Extract the [x, y] coordinate from the center of the cell holding the provided text.  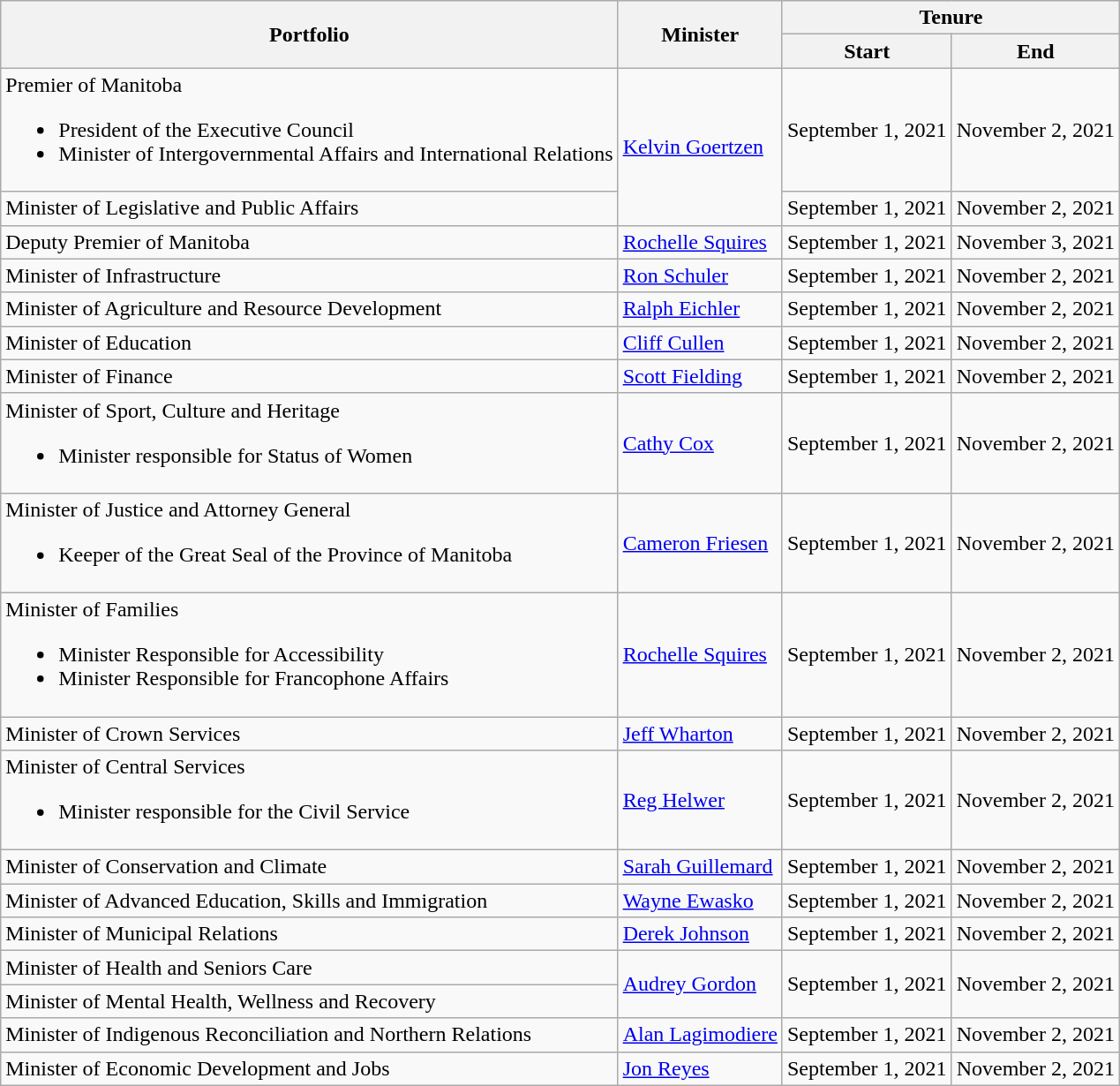
Cameron Friesen [700, 542]
Wayne Ewasko [700, 901]
Ralph Eichler [700, 309]
Reg Helwer [700, 800]
Minister of Advanced Education, Skills and Immigration [309, 901]
Cliff Cullen [700, 343]
Minister of Education [309, 343]
Minister of Mental Health, Wellness and Recovery [309, 1001]
Minister of Health and Seniors Care [309, 968]
Sarah Guillemard [700, 867]
Alan Lagimodiere [700, 1035]
Minister [700, 34]
Premier of ManitobaPresident of the Executive CouncilMinister of Intergovernmental Affairs and International Relations [309, 130]
Scott Fielding [700, 376]
Minister of Economic Development and Jobs [309, 1068]
End [1035, 51]
Minister of Crown Services [309, 734]
Minister of Agriculture and Resource Development [309, 309]
Minister of Infrastructure [309, 275]
Tenure [951, 18]
Minister of FamiliesMinister Responsible for AccessibilityMinister Responsible for Francophone Affairs [309, 654]
Minister of Central ServicesMinister responsible for the Civil Service [309, 800]
November 3, 2021 [1035, 242]
Minister of Legislative and Public Affairs [309, 208]
Kelvin Goertzen [700, 147]
Start [867, 51]
Jon Reyes [700, 1068]
Minister of Conservation and Climate [309, 867]
Minister of Indigenous Reconciliation and Northern Relations [309, 1035]
Minister of Municipal Relations [309, 934]
Audrey Gordon [700, 984]
Minister of Justice and Attorney GeneralKeeper of the Great Seal of the Province of Manitoba [309, 542]
Deputy Premier of Manitoba [309, 242]
Derek Johnson [700, 934]
Minister of Finance [309, 376]
Jeff Wharton [700, 734]
Minister of Sport, Culture and HeritageMinister responsible for Status of Women [309, 443]
Cathy Cox [700, 443]
Portfolio [309, 34]
Ron Schuler [700, 275]
